Pinpoint the cell where the given text exists, returning its [x, y] midpoint coordinate. 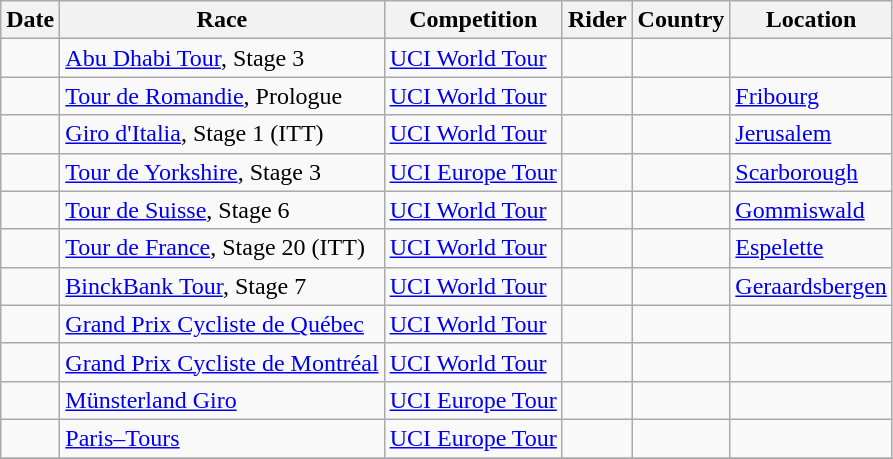
Geraardsbergen [812, 286]
BinckBank Tour, Stage 7 [222, 286]
Grand Prix Cycliste de Québec [222, 324]
Tour de Yorkshire, Stage 3 [222, 172]
Tour de Romandie, Prologue [222, 96]
Gommiswald [812, 210]
Paris–Tours [222, 438]
Location [812, 20]
Fribourg [812, 96]
Grand Prix Cycliste de Montréal [222, 362]
Tour de Suisse, Stage 6 [222, 210]
Espelette [812, 248]
Jerusalem [812, 134]
Scarborough [812, 172]
Giro d'Italia, Stage 1 (ITT) [222, 134]
Country [681, 20]
Abu Dhabi Tour, Stage 3 [222, 58]
Tour de France, Stage 20 (ITT) [222, 248]
Competition [473, 20]
Münsterland Giro [222, 400]
Rider [597, 20]
Race [222, 20]
Date [30, 20]
